Identify which cell holds the provided text, then report its [X, Y] central coordinate. 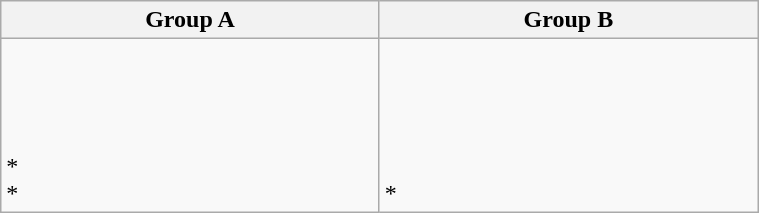
* [568, 126]
Group A [190, 20]
* * [190, 126]
Group B [568, 20]
